Find where the given text appears and provide that cell's center as [X, Y] coordinate. 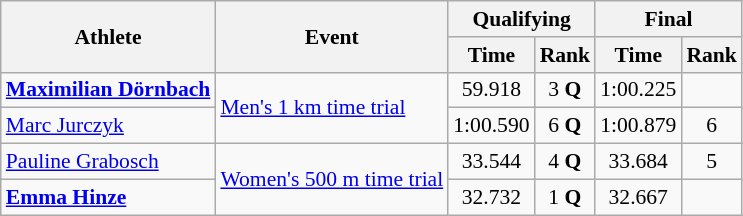
1:00.879 [638, 126]
5 [712, 162]
Emma Hinze [108, 197]
33.544 [491, 162]
3 Q [566, 90]
59.918 [491, 90]
Pauline Grabosch [108, 162]
32.667 [638, 197]
6 [712, 126]
6 Q [566, 126]
Women's 500 m time trial [332, 180]
Men's 1 km time trial [332, 108]
1:00.225 [638, 90]
Qualifying [522, 19]
Event [332, 36]
33.684 [638, 162]
1:00.590 [491, 126]
Marc Jurczyk [108, 126]
Final [668, 19]
32.732 [491, 197]
Maximilian Dörnbach [108, 90]
1 Q [566, 197]
4 Q [566, 162]
Athlete [108, 36]
